Determine the (X, Y) coordinate at the center of the cell enclosing the given text.  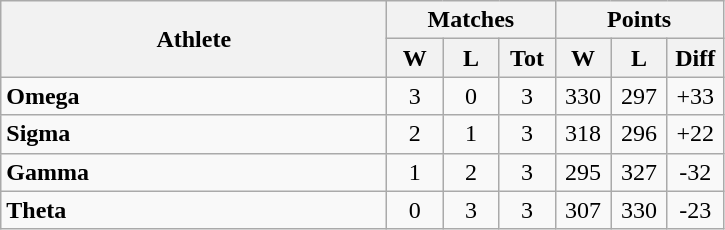
327 (639, 172)
318 (583, 134)
Gamma (194, 172)
-23 (695, 210)
Matches (471, 20)
Theta (194, 210)
+33 (695, 96)
Omega (194, 96)
Points (639, 20)
Diff (695, 58)
307 (583, 210)
Sigma (194, 134)
-32 (695, 172)
297 (639, 96)
Tot (527, 58)
Athlete (194, 39)
295 (583, 172)
+22 (695, 134)
296 (639, 134)
